From the cell containing the given text, extract its center point as (x, y) coordinate. 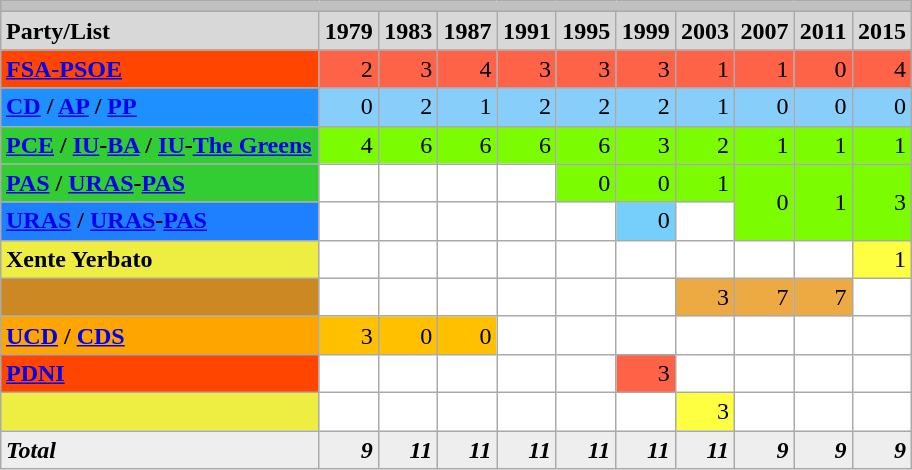
1999 (646, 31)
PAS / URAS-PAS (159, 183)
2011 (823, 31)
1979 (348, 31)
2003 (704, 31)
PDNI (159, 373)
URAS / URAS-PAS (159, 221)
CD / AP / PP (159, 107)
Party/List (159, 31)
PCE / IU-BA / IU-The Greens (159, 145)
UCD / CDS (159, 335)
FSA-PSOE (159, 69)
2015 (882, 31)
Xente Yerbato (159, 259)
1983 (408, 31)
1991 (526, 31)
Total (159, 449)
1995 (586, 31)
2007 (764, 31)
1987 (468, 31)
